Pinpoint the cell where the given text exists, returning its (X, Y) midpoint coordinate. 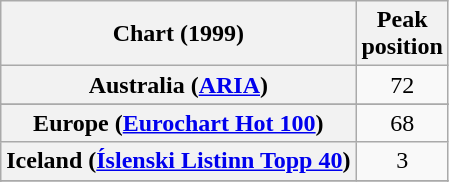
Chart (1999) (178, 34)
72 (402, 85)
68 (402, 123)
Australia (ARIA) (178, 85)
3 (402, 161)
Europe (Eurochart Hot 100) (178, 123)
Peakposition (402, 34)
Iceland (Íslenski Listinn Topp 40) (178, 161)
